Locate the cell with the specified text and output its [x, y] center coordinate. 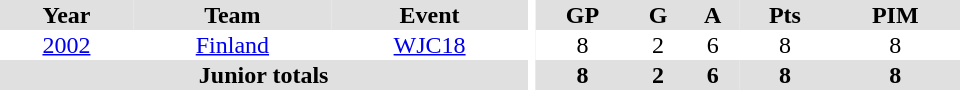
Event [430, 15]
A [712, 15]
PIM [895, 15]
Team [232, 15]
Junior totals [264, 75]
Pts [784, 15]
GP [582, 15]
Year [66, 15]
G [658, 15]
Finland [232, 45]
WJC18 [430, 45]
2002 [66, 45]
